Capture the cell that displays the provided text and extract its (x, y) central coordinate. 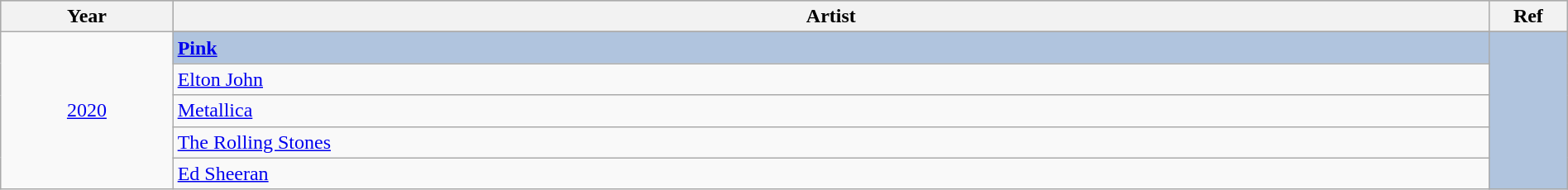
The Rolling Stones (830, 142)
Pink (830, 48)
Elton John (830, 79)
Metallica (830, 111)
2020 (87, 111)
Year (87, 17)
Ref (1528, 17)
Artist (830, 17)
Ed Sheeran (830, 173)
